Output the (X, Y) coordinate of the center of the cell containing the given text.  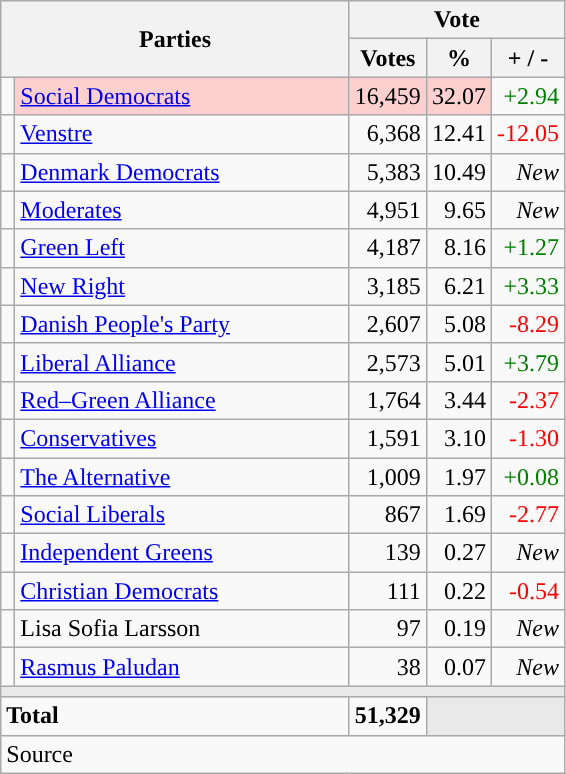
111 (388, 591)
1,591 (388, 438)
Rasmus Paludan (182, 667)
5,383 (388, 172)
Votes (388, 58)
6,368 (388, 134)
3,185 (388, 286)
-2.37 (528, 400)
The Alternative (182, 477)
5.08 (458, 324)
Lisa Sofia Larsson (182, 629)
+0.08 (528, 477)
0.19 (458, 629)
Venstre (182, 134)
0.07 (458, 667)
+1.27 (528, 248)
+ / - (528, 58)
5.01 (458, 362)
Danish People's Party (182, 324)
Green Left (182, 248)
Parties (176, 39)
3.10 (458, 438)
4,187 (388, 248)
-1.30 (528, 438)
10.49 (458, 172)
-0.54 (528, 591)
Denmark Democrats (182, 172)
Moderates (182, 210)
1.69 (458, 515)
+3.33 (528, 286)
-12.05 (528, 134)
+2.94 (528, 96)
Independent Greens (182, 553)
2,573 (388, 362)
Total (176, 716)
867 (388, 515)
1,009 (388, 477)
Social Liberals (182, 515)
38 (388, 667)
Source (283, 754)
9.65 (458, 210)
% (458, 58)
+3.79 (528, 362)
Liberal Alliance (182, 362)
-2.77 (528, 515)
Conservatives (182, 438)
Red–Green Alliance (182, 400)
3.44 (458, 400)
4,951 (388, 210)
1.97 (458, 477)
8.16 (458, 248)
-8.29 (528, 324)
Vote (456, 20)
Social Democrats (182, 96)
139 (388, 553)
16,459 (388, 96)
0.27 (458, 553)
New Right (182, 286)
12.41 (458, 134)
Christian Democrats (182, 591)
32.07 (458, 96)
1,764 (388, 400)
97 (388, 629)
2,607 (388, 324)
6.21 (458, 286)
51,329 (388, 716)
0.22 (458, 591)
